Determine the (X, Y) coordinate at the center of the cell enclosing the given text.  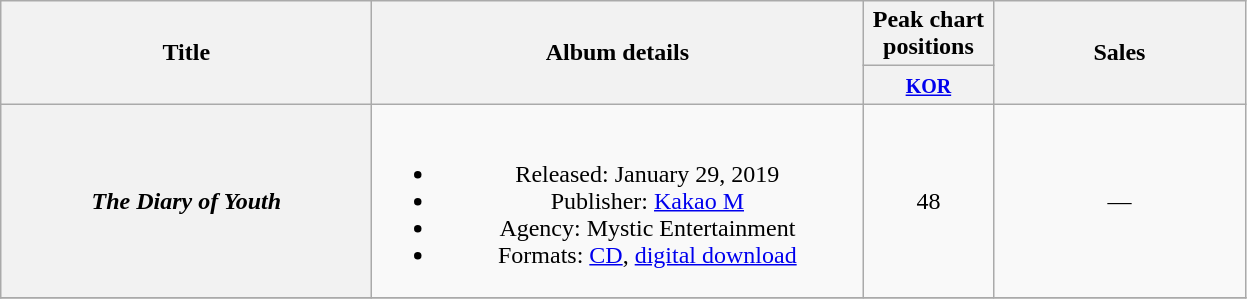
— (1120, 201)
Sales (1120, 52)
48 (928, 201)
Album details (618, 52)
Released: January 29, 2019Publisher: Kakao MAgency: Mystic EntertainmentFormats: CD, digital download (618, 201)
The Diary of Youth (186, 201)
KOR (928, 85)
Title (186, 52)
Peak chart positions (928, 34)
